Extract the [x, y] coordinate from the center of the cell holding the provided text.  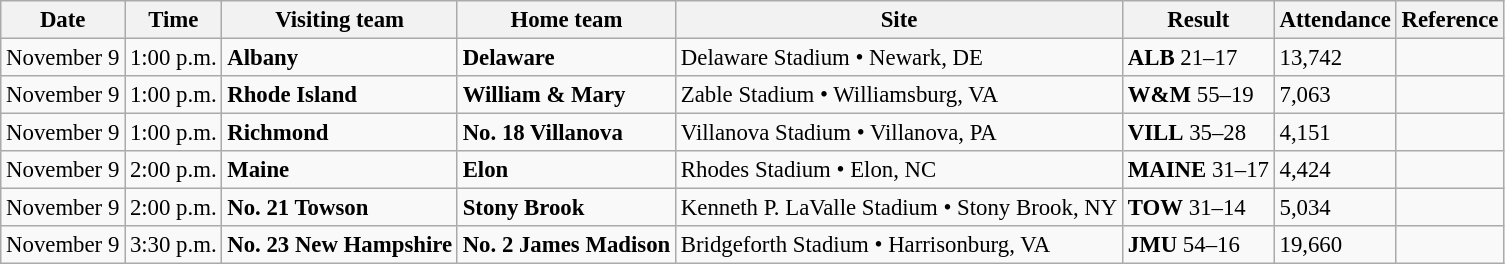
19,660 [1335, 245]
Albany [340, 58]
Delaware Stadium • Newark, DE [900, 58]
Maine [340, 170]
Date [63, 20]
Reference [1450, 20]
13,742 [1335, 58]
Rhodes Stadium • Elon, NC [900, 170]
Bridgeforth Stadium • Harrisonburg, VA [900, 245]
ALB 21–17 [1198, 58]
Elon [566, 170]
4,424 [1335, 170]
William & Mary [566, 95]
Site [900, 20]
7,063 [1335, 95]
Villanova Stadium • Villanova, PA [900, 133]
No. 2 James Madison [566, 245]
No. 23 New Hampshire [340, 245]
TOW 31–14 [1198, 208]
Kenneth P. LaValle Stadium • Stony Brook, NY [900, 208]
Home team [566, 20]
Richmond [340, 133]
Result [1198, 20]
3:30 p.m. [174, 245]
4,151 [1335, 133]
No. 21 Towson [340, 208]
Zable Stadium • Williamsburg, VA [900, 95]
Delaware [566, 58]
JMU 54–16 [1198, 245]
Rhode Island [340, 95]
MAINE 31–17 [1198, 170]
Time [174, 20]
VILL 35–28 [1198, 133]
W&M 55–19 [1198, 95]
5,034 [1335, 208]
No. 18 Villanova [566, 133]
Attendance [1335, 20]
Visiting team [340, 20]
Stony Brook [566, 208]
